Locate the cell with the specified text and output its [X, Y] center coordinate. 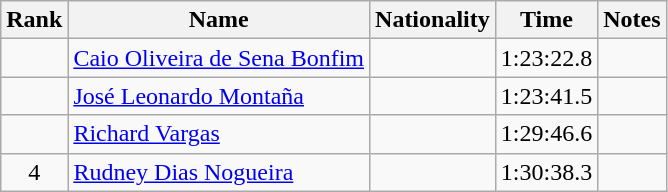
1:30:38.3 [546, 172]
José Leonardo Montaña [219, 96]
1:23:41.5 [546, 96]
Name [219, 20]
Rudney Dias Nogueira [219, 172]
Rank [34, 20]
Caio Oliveira de Sena Bonfim [219, 58]
Nationality [433, 20]
1:29:46.6 [546, 134]
4 [34, 172]
Notes [632, 20]
Richard Vargas [219, 134]
1:23:22.8 [546, 58]
Time [546, 20]
